Identify which cell holds the provided text, then report its (X, Y) central coordinate. 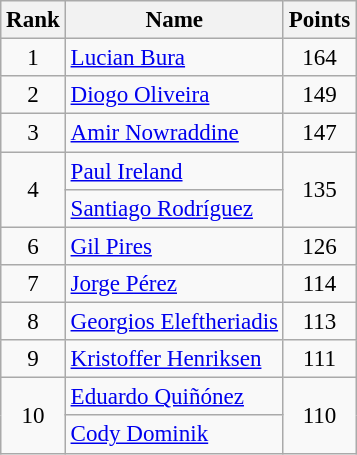
126 (319, 246)
2 (33, 95)
149 (319, 95)
Santiago Rodríguez (174, 209)
Points (319, 20)
8 (33, 322)
Kristoffer Henriksen (174, 359)
7 (33, 284)
Name (174, 20)
Paul Ireland (174, 171)
Georgios Eleftheriadis (174, 322)
Eduardo Quiñónez (174, 397)
Cody Dominik (174, 435)
Lucian Bura (174, 58)
Jorge Pérez (174, 284)
Diogo Oliveira (174, 95)
4 (33, 190)
6 (33, 246)
135 (319, 190)
113 (319, 322)
110 (319, 416)
Gil Pires (174, 246)
111 (319, 359)
1 (33, 58)
147 (319, 133)
Rank (33, 20)
10 (33, 416)
164 (319, 58)
3 (33, 133)
9 (33, 359)
114 (319, 284)
Amir Nowraddine (174, 133)
